Determine the [x, y] coordinate at the center of the cell enclosing the given text.  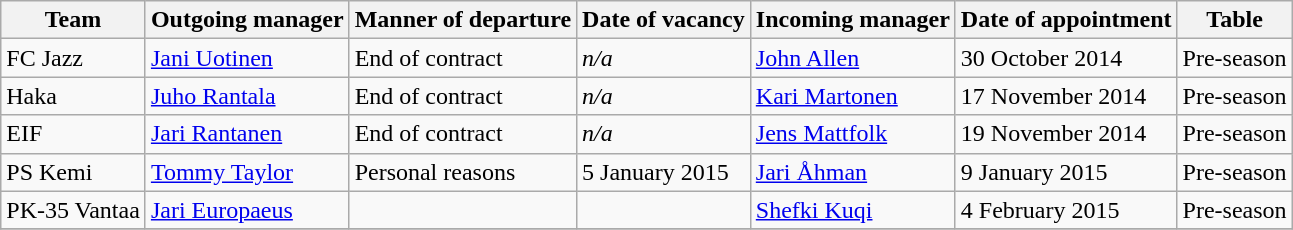
30 October 2014 [1066, 58]
4 February 2015 [1066, 210]
Tommy Taylor [247, 172]
Incoming manager [852, 20]
Shefki Kuqi [852, 210]
Juho Rantala [247, 96]
Outgoing manager [247, 20]
PS Kemi [74, 172]
Kari Martonen [852, 96]
Date of appointment [1066, 20]
FC Jazz [74, 58]
Jens Mattfolk [852, 134]
Personal reasons [462, 172]
19 November 2014 [1066, 134]
17 November 2014 [1066, 96]
PK-35 Vantaa [74, 210]
Jari Rantanen [247, 134]
Table [1234, 20]
Manner of departure [462, 20]
Jani Uotinen [247, 58]
9 January 2015 [1066, 172]
Haka [74, 96]
5 January 2015 [664, 172]
Date of vacancy [664, 20]
EIF [74, 134]
Jari Europaeus [247, 210]
John Allen [852, 58]
Team [74, 20]
Jari Åhman [852, 172]
